Extract the (x, y) coordinate from the center of the cell holding the provided text.  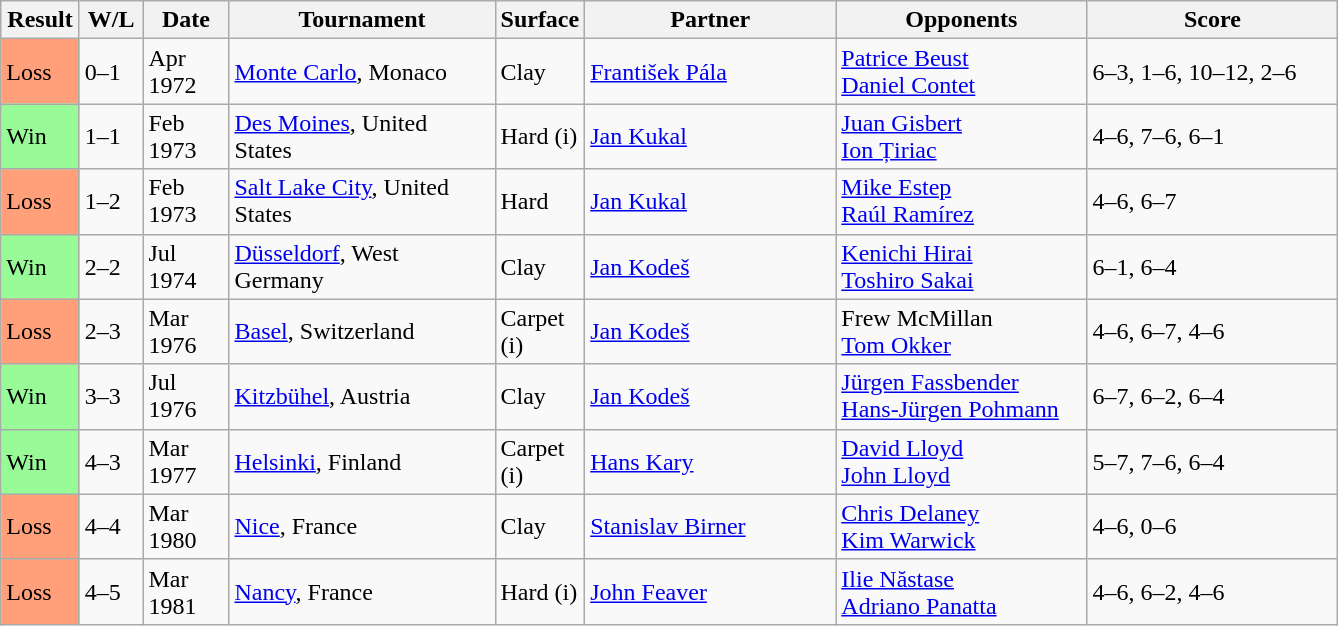
6–3, 1–6, 10–12, 2–6 (1212, 72)
Nice, France (362, 526)
Helsinki, Finland (362, 462)
4–6, 7–6, 6–1 (1212, 136)
Jul 1974 (186, 266)
Score (1212, 20)
1–1 (111, 136)
Mar 1981 (186, 592)
Partner (710, 20)
Surface (540, 20)
3–3 (111, 396)
Apr 1972 (186, 72)
Ilie Năstase Adriano Panatta (962, 592)
Opponents (962, 20)
Des Moines, United States (362, 136)
2–3 (111, 332)
Salt Lake City, United States (362, 202)
Chris Delaney Kim Warwick (962, 526)
Mar 1976 (186, 332)
0–1 (111, 72)
6–1, 6–4 (1212, 266)
4–6, 6–7, 4–6 (1212, 332)
Jürgen Fassbender Hans-Jürgen Pohmann (962, 396)
Tournament (362, 20)
Stanislav Birner (710, 526)
David Lloyd John Lloyd (962, 462)
John Feaver (710, 592)
Nancy, France (362, 592)
Düsseldorf, West Germany (362, 266)
2–2 (111, 266)
Date (186, 20)
Frew McMillan Tom Okker (962, 332)
Kenichi Hirai Toshiro Sakai (962, 266)
W/L (111, 20)
Kitzbühel, Austria (362, 396)
Result (40, 20)
4–6, 6–2, 4–6 (1212, 592)
4–5 (111, 592)
5–7, 7–6, 6–4 (1212, 462)
Mike Estep Raúl Ramírez (962, 202)
Mar 1977 (186, 462)
Jul 1976 (186, 396)
Juan Gisbert Ion Țiriac (962, 136)
4–4 (111, 526)
4–3 (111, 462)
Basel, Switzerland (362, 332)
Monte Carlo, Monaco (362, 72)
Patrice Beust Daniel Contet (962, 72)
František Pála (710, 72)
6–7, 6–2, 6–4 (1212, 396)
1–2 (111, 202)
Hans Kary (710, 462)
Hard (540, 202)
Mar 1980 (186, 526)
4–6, 0–6 (1212, 526)
4–6, 6–7 (1212, 202)
